Detect which cell encompasses the target text, then output its [X, Y] center coordinate. 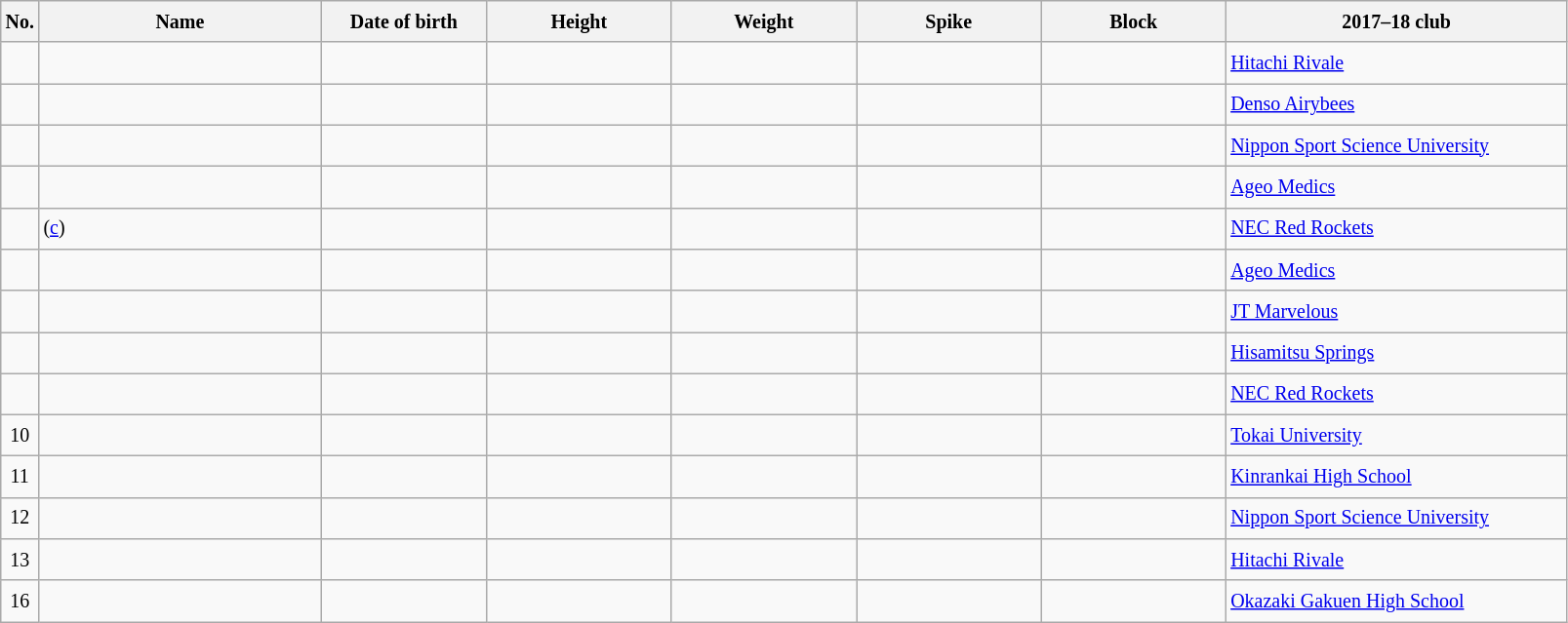
(c) [180, 228]
Okazaki Gakuen High School [1395, 602]
Weight [763, 21]
JT Marvelous [1395, 311]
12 [20, 519]
No. [20, 21]
16 [20, 602]
Kinrankai High School [1395, 477]
Height [580, 21]
Hisamitsu Springs [1395, 353]
11 [20, 477]
2017–18 club [1395, 21]
13 [20, 560]
Spike [948, 21]
Name [180, 21]
Tokai University [1395, 436]
Denso Airybees [1395, 104]
Block [1134, 21]
Date of birth [404, 21]
10 [20, 436]
